Provide the [x, y] coordinate of the cell's center where the given text is located.  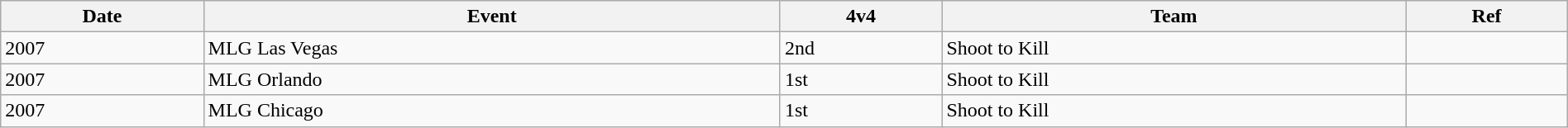
4v4 [860, 17]
MLG Las Vegas [491, 48]
2nd [860, 48]
MLG Orlando [491, 79]
Date [103, 17]
MLG Chicago [491, 111]
Event [491, 17]
Ref [1487, 17]
Team [1174, 17]
